Determine the (X, Y) coordinate at the center of the cell enclosing the given text.  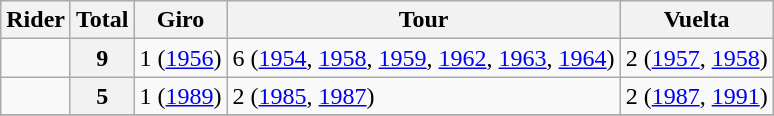
5 (102, 96)
Giro (180, 20)
2 (1957, 1958) (696, 58)
9 (102, 58)
Vuelta (696, 20)
Rider (36, 20)
2 (1987, 1991) (696, 96)
1 (1989) (180, 96)
Tour (424, 20)
Total (102, 20)
1 (1956) (180, 58)
6 (1954, 1958, 1959, 1962, 1963, 1964) (424, 58)
2 (1985, 1987) (424, 96)
